Provide the [X, Y] coordinate of the cell's center where the given text is located.  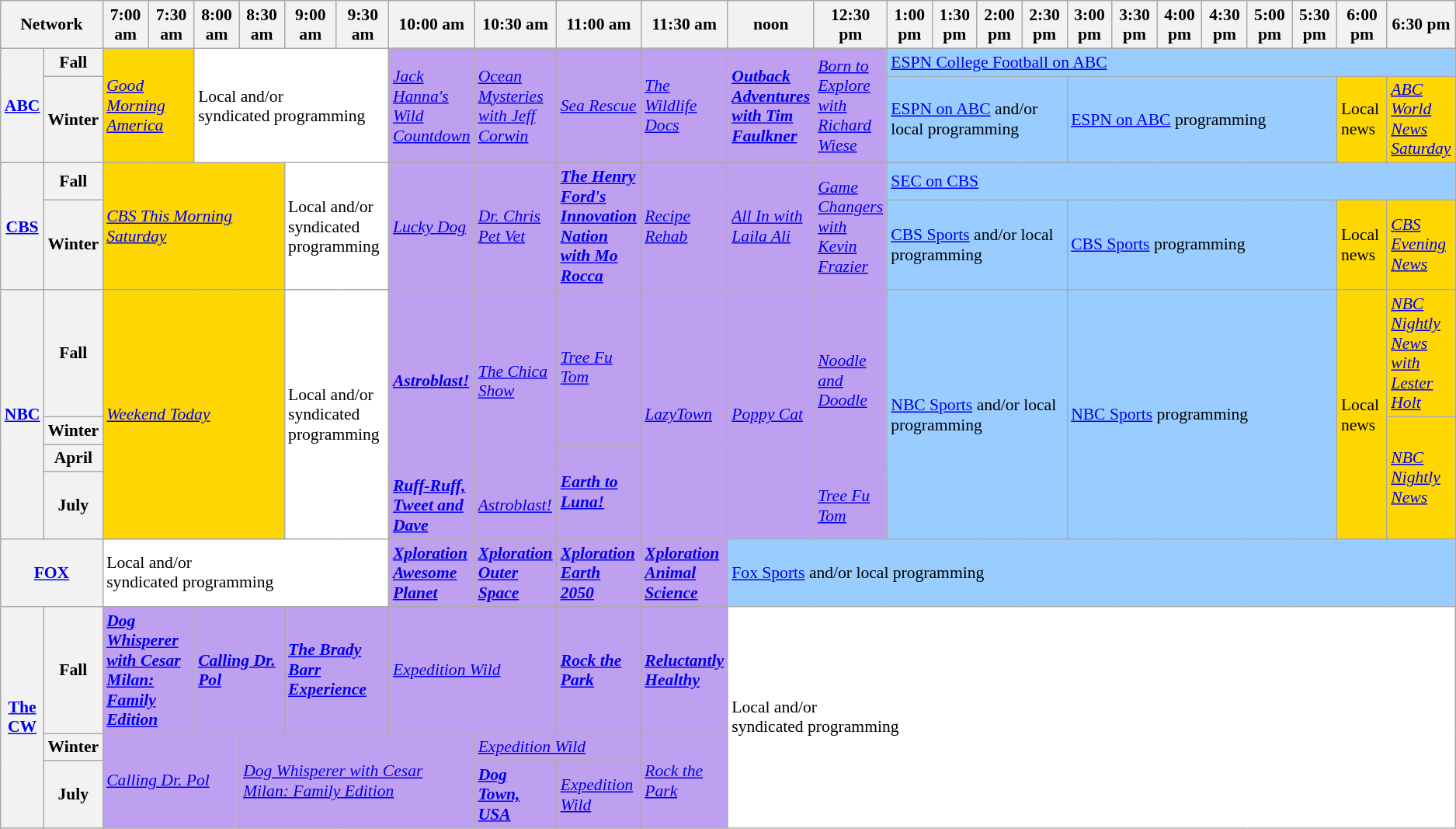
Local and/orsyndicated programming [1091, 718]
3:30 pm [1135, 25]
April [73, 458]
SEC on CBS [1171, 182]
LazyTown [684, 415]
5:00 pm [1270, 25]
Poppy Cat [770, 415]
Fox Sports and/or local programming [1091, 573]
Jack Hanna's Wild Countdown [432, 106]
The Chica Show [516, 381]
noon [770, 25]
Earth to Luna! [599, 492]
NBC Sports programming [1202, 415]
11:00 am [599, 25]
Xploration Earth 2050 [599, 573]
Ocean Mysteries with Jeff Corwin [516, 106]
10:30 am [516, 25]
The Henry Ford's Innovation Nation with Mo Rocca [599, 227]
CBS Sports programming [1202, 246]
8:30 am [262, 25]
2:30 pm [1044, 25]
1:00 pm [909, 25]
4:30 pm [1225, 25]
Xploration Animal Science [684, 573]
12:30 pm [850, 25]
1:30 pm [954, 25]
The CW [23, 718]
Dog Town, USA [516, 796]
ESPN College Football on ABC [1171, 62]
Network [51, 25]
Dr. Chris Pet Vet [516, 227]
NBC Sports and/or local programming [977, 415]
CBS This Morning Saturday [193, 227]
Noodle and Doodle [850, 381]
Weekend Today [193, 415]
Sea Rescue [599, 106]
5:30 pm [1315, 25]
The Brady Barr Experience [337, 670]
7:30 am [171, 25]
Ruff-Ruff, Tweet and Dave [432, 507]
FOX [51, 573]
Recipe Rehab [684, 227]
CBS Evening News [1421, 246]
NBC Nightly News with Lester Holt [1421, 353]
CBS Sports and/or local programming [977, 246]
Xploration Outer Space [516, 573]
8:00 am [217, 25]
ESPN on ABC programming [1202, 120]
All In with Laila Ali [770, 227]
Born to Explore with Richard Wiese [850, 106]
ABC World News Saturday [1421, 120]
9:00 am [311, 25]
4:00 pm [1180, 25]
Xploration Awesome Planet [432, 573]
11:30 am [684, 25]
10:00 am [432, 25]
The Wildlife Docs [684, 106]
Outback Adventures with Tim Faulkner [770, 106]
6:00 pm [1362, 25]
Lucky Dog [432, 227]
2:00 pm [999, 25]
9:30 am [362, 25]
CBS [23, 227]
ESPN on ABC and/or local programming [977, 120]
NBC [23, 415]
Reluctantly Healthy [684, 670]
Good Morning America [148, 106]
7:00 am [126, 25]
3:00 pm [1089, 25]
NBC Nightly News [1421, 478]
6:30 pm [1421, 25]
Game Changers with Kevin Frazier [850, 227]
ABC [23, 106]
